Output the [x, y] coordinate of the center of the cell containing the given text.  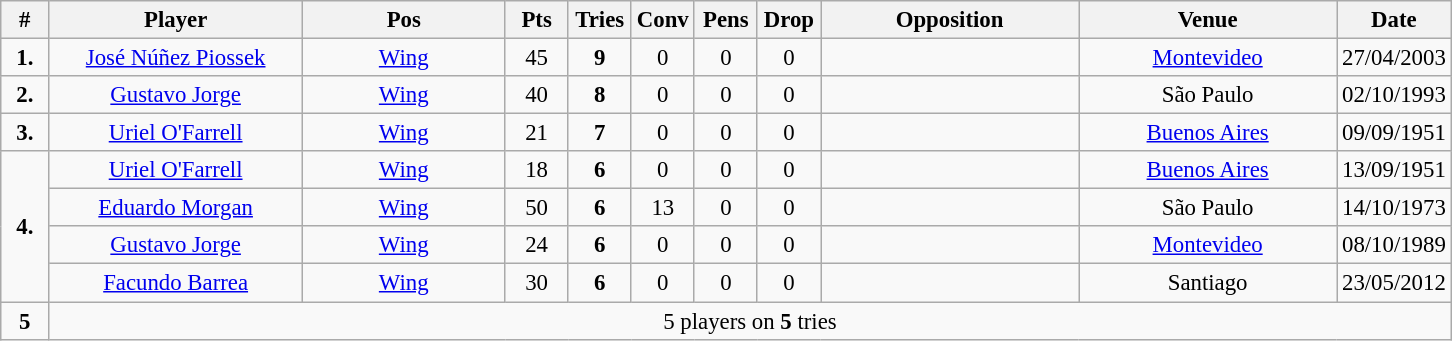
5 [25, 321]
08/10/1989 [1394, 245]
14/10/1973 [1394, 208]
30 [536, 283]
José Núñez Piossek [176, 58]
13 [662, 208]
2. [25, 95]
Drop [788, 20]
5 players on 5 tries [750, 321]
Pens [726, 20]
24 [536, 245]
9 [600, 58]
Tries [600, 20]
Player [176, 20]
8 [600, 95]
02/10/1993 [1394, 95]
45 [536, 58]
50 [536, 208]
1. [25, 58]
7 [600, 133]
Pts [536, 20]
27/04/2003 [1394, 58]
4. [25, 226]
09/09/1951 [1394, 133]
Facundo Barrea [176, 283]
Conv [662, 20]
3. [25, 133]
Eduardo Morgan [176, 208]
Pos [404, 20]
23/05/2012 [1394, 283]
21 [536, 133]
18 [536, 170]
Santiago [1208, 283]
13/09/1951 [1394, 170]
Opposition [949, 20]
Venue [1208, 20]
# [25, 20]
Date [1394, 20]
40 [536, 95]
